Capture the cell that displays the provided text and extract its [x, y] central coordinate. 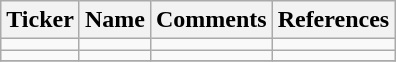
References [334, 20]
Comments [211, 20]
Ticker [40, 20]
Name [114, 20]
